Determine the [X, Y] coordinate at the center of the cell enclosing the given text.  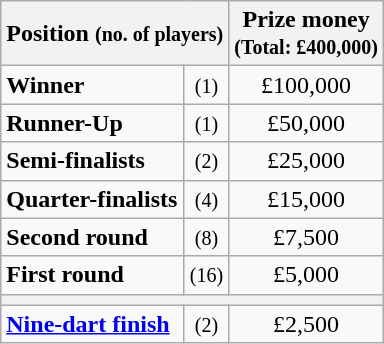
£25,000 [306, 161]
(16) [206, 275]
First round [92, 275]
Semi-finalists [92, 161]
£2,500 [306, 324]
£100,000 [306, 85]
Nine-dart finish [92, 324]
Position (no. of players) [115, 34]
Prize money(Total: £400,000) [306, 34]
(8) [206, 237]
(4) [206, 199]
Winner [92, 85]
Quarter-finalists [92, 199]
Runner-Up [92, 123]
Second round [92, 237]
£7,500 [306, 237]
£50,000 [306, 123]
£15,000 [306, 199]
£5,000 [306, 275]
